Provide the (X, Y) coordinate of the cell's center where the given text is located.  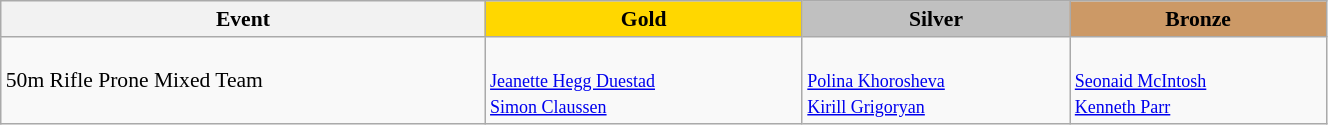
Jeanette Hegg DuestadSimon Claussen (644, 80)
Seonaid McIntoshKenneth Parr (1198, 80)
Gold (644, 19)
Bronze (1198, 19)
Silver (936, 19)
Polina KhoroshevaKirill Grigoryan (936, 80)
50m Rifle Prone Mixed Team (243, 80)
Event (243, 19)
